Provide the [X, Y] coordinate of the cell's center where the given text is located.  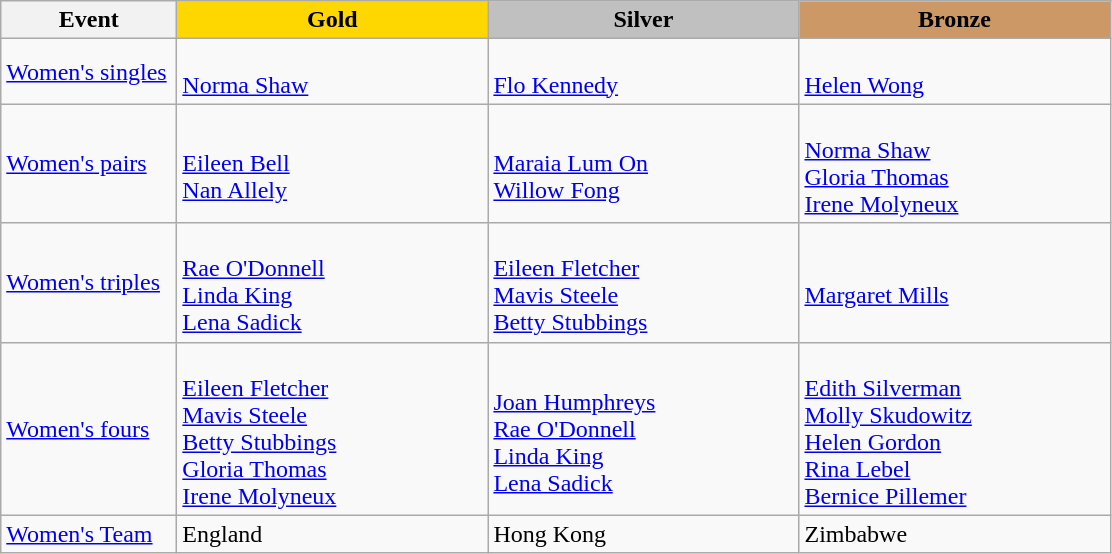
Helen Wong [954, 72]
Hong Kong [644, 534]
Women's triples [89, 282]
Flo Kennedy [644, 72]
Women's pairs [89, 164]
Eileen Fletcher Mavis Steele Betty Stubbings [644, 282]
Women's Team [89, 534]
Norma Shaw [332, 72]
Women's fours [89, 428]
Rae O'Donnell Linda King Lena Sadick [332, 282]
Eileen Fletcher Mavis Steele Betty Stubbings Gloria Thomas Irene Molyneux [332, 428]
Event [89, 20]
Zimbabwe [954, 534]
Gold [332, 20]
Silver [644, 20]
Women's singles [89, 72]
Eileen Bell Nan Allely [332, 164]
Edith Silverman Molly Skudowitz Helen Gordon Rina Lebel Bernice Pillemer [954, 428]
Maraia Lum On Willow Fong [644, 164]
Norma Shaw Gloria Thomas Irene Molyneux [954, 164]
England [332, 534]
Margaret Mills [954, 282]
Bronze [954, 20]
Joan Humphreys Rae O'Donnell Linda King Lena Sadick [644, 428]
